Detect which cell encompasses the target text, then output its (X, Y) center coordinate. 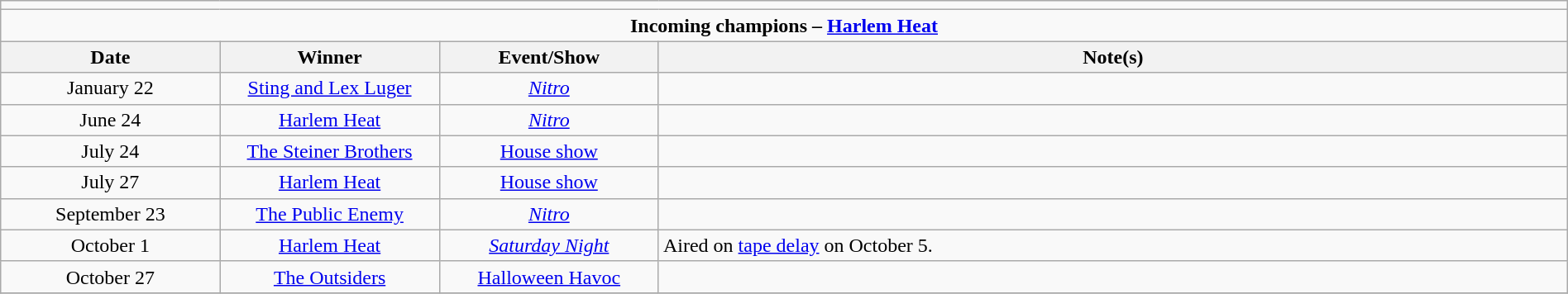
July 24 (111, 151)
Event/Show (549, 57)
October 1 (111, 245)
Saturday Night (549, 245)
Sting and Lex Luger (329, 88)
June 24 (111, 120)
October 27 (111, 277)
Incoming champions – Harlem Heat (784, 26)
Halloween Havoc (549, 277)
Note(s) (1113, 57)
The Public Enemy (329, 214)
Aired on tape delay on October 5. (1113, 245)
The Steiner Brothers (329, 151)
Date (111, 57)
Winner (329, 57)
September 23 (111, 214)
January 22 (111, 88)
July 27 (111, 183)
The Outsiders (329, 277)
